For the text-containing cell, return its midpoint in [X, Y] coordinate format. 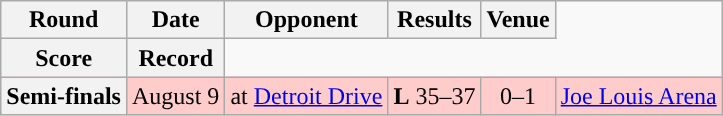
Semi-finals [64, 96]
Round [64, 20]
Venue [518, 20]
Opponent [306, 20]
L 35–37 [434, 96]
Joe Louis Arena [638, 96]
August 9 [175, 96]
Date [175, 20]
at Detroit Drive [306, 96]
Record [175, 58]
0–1 [518, 96]
Results [434, 20]
Score [64, 58]
